Find where the given text appears and provide that cell's center as (X, Y) coordinate. 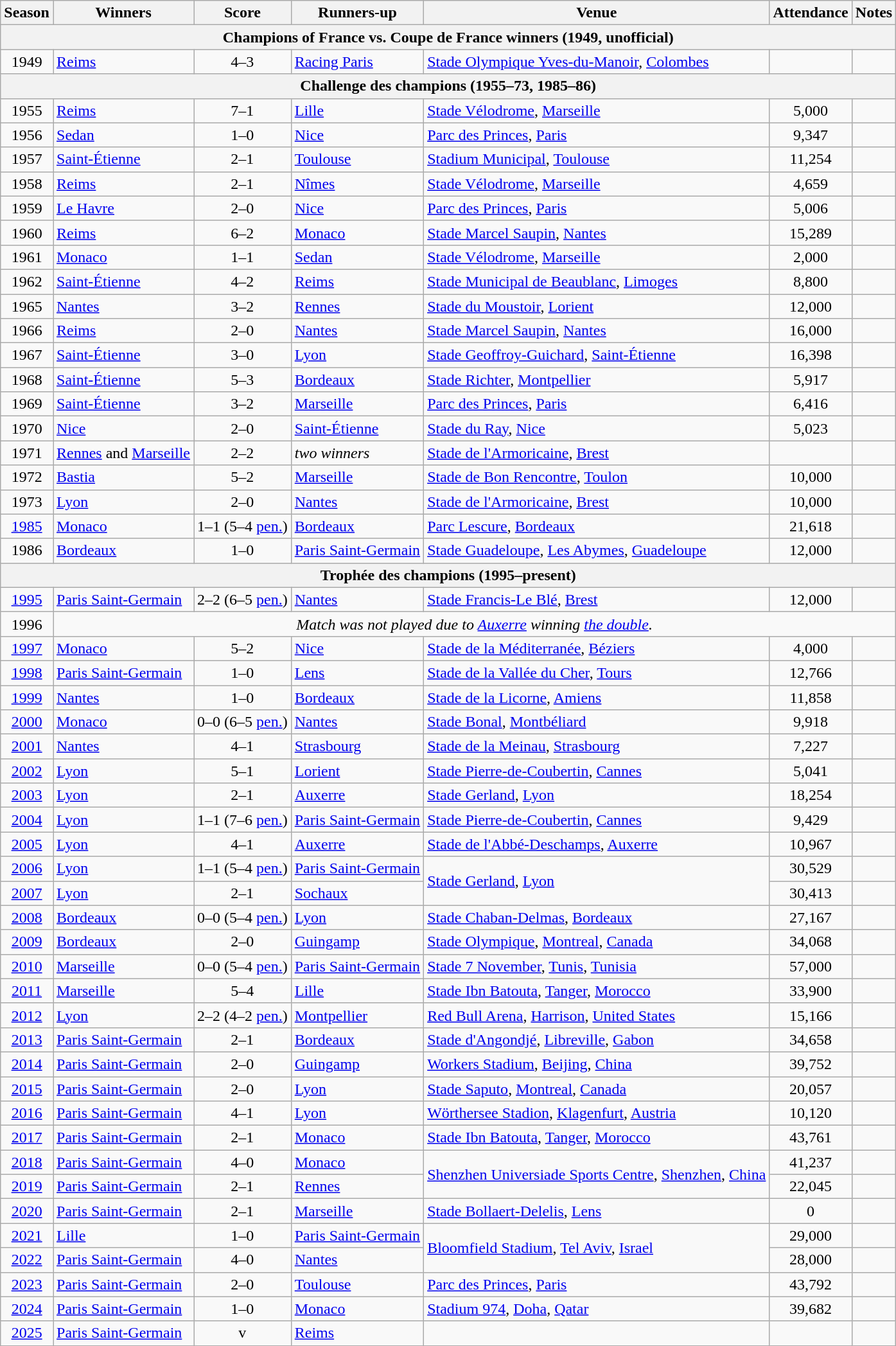
7–1 (243, 111)
16,000 (811, 331)
2010 (27, 966)
43,761 (811, 1138)
5–3 (243, 380)
Stade 7 November, Tunis, Tunisia (597, 966)
Parc Lescure, Bordeaux (597, 526)
Stade Francis-Le Blé, Brest (597, 599)
Stade Bollaert-Delelis, Lens (597, 1211)
Stade de Bon Rencontre, Toulon (597, 477)
29,000 (811, 1235)
Wörthersee Stadion, Klagenfurt, Austria (597, 1113)
18,254 (811, 795)
0–0 (6–5 pen.) (243, 722)
4–3 (243, 62)
Lorient (357, 771)
27,167 (811, 917)
2003 (27, 795)
1958 (27, 184)
5,000 (811, 111)
Rennes and Marseille (123, 453)
6,416 (811, 404)
Bastia (123, 477)
two winners (357, 453)
1996 (27, 624)
4,000 (811, 648)
4,659 (811, 184)
Lens (357, 673)
Montpellier (357, 1015)
5–1 (243, 771)
2016 (27, 1113)
0 (811, 1211)
41,237 (811, 1162)
Winners (123, 13)
1967 (27, 355)
2012 (27, 1015)
2004 (27, 820)
1962 (27, 281)
Stade Saputo, Montreal, Canada (597, 1089)
1999 (27, 697)
34,658 (811, 1040)
Stadium Municipal, Toulouse (597, 159)
1956 (27, 135)
2–2 (243, 453)
2023 (27, 1284)
Venue (597, 13)
2020 (27, 1211)
34,068 (811, 942)
22,045 (811, 1187)
10,967 (811, 844)
Sochaux (357, 893)
15,289 (811, 233)
Le Havre (123, 208)
2018 (27, 1162)
1961 (27, 257)
Stade de la Licorne, Amiens (597, 697)
1997 (27, 648)
Match was not played due to Auxerre winning the double. (474, 624)
Racing Paris (357, 62)
30,529 (811, 869)
2009 (27, 942)
2007 (27, 893)
43,792 (811, 1284)
2005 (27, 844)
2–2 (6–5 pen.) (243, 599)
Stade Guadeloupe, Les Abymes, Guadeloupe (597, 551)
1955 (27, 111)
2,000 (811, 257)
5,006 (811, 208)
5–4 (243, 991)
9,429 (811, 820)
1957 (27, 159)
Stadium 974, Doha, Qatar (597, 1309)
2011 (27, 991)
1972 (27, 477)
1959 (27, 208)
1969 (27, 404)
Stade Richter, Montpellier (597, 380)
2001 (27, 747)
21,618 (811, 526)
Stade d'Angondjé, Libreville, Gabon (597, 1040)
2021 (27, 1235)
1970 (27, 429)
2014 (27, 1064)
1985 (27, 526)
8,800 (811, 281)
6–2 (243, 233)
5,041 (811, 771)
57,000 (811, 966)
15,166 (811, 1015)
11,254 (811, 159)
2–2 (4–2 pen.) (243, 1015)
1995 (27, 599)
Workers Stadium, Beijing, China (597, 1064)
Red Bull Arena, Harrison, United States (597, 1015)
v (243, 1333)
2015 (27, 1089)
Stade de la Meinau, Strasbourg (597, 747)
1–1 (7–6 pen.) (243, 820)
12,766 (811, 673)
3–0 (243, 355)
2008 (27, 917)
33,900 (811, 991)
7,227 (811, 747)
5,917 (811, 380)
2013 (27, 1040)
2006 (27, 869)
1965 (27, 306)
2022 (27, 1260)
2000 (27, 722)
Stade de la Méditerranée, Béziers (597, 648)
Stade du Moustoir, Lorient (597, 306)
1973 (27, 502)
Stade Bonal, Montbéliard (597, 722)
Stade du Ray, Nice (597, 429)
28,000 (811, 1260)
Trophée des champions (1995–present) (448, 575)
1966 (27, 331)
Challenge des champions (1955–73, 1985–86) (448, 86)
1998 (27, 673)
Shenzhen Universiade Sports Centre, Shenzhen, China (597, 1174)
Score (243, 13)
Stade de l'Abbé-Deschamps, Auxerre (597, 844)
Bloomfield Stadium, Tel Aviv, Israel (597, 1248)
2019 (27, 1187)
Season (27, 13)
20,057 (811, 1089)
4–2 (243, 281)
Stade Chaban-Delmas, Bordeaux (597, 917)
Nîmes (357, 184)
11,858 (811, 697)
2002 (27, 771)
5,023 (811, 429)
39,752 (811, 1064)
1971 (27, 453)
9,918 (811, 722)
10,120 (811, 1113)
Stade Olympique, Montreal, Canada (597, 942)
Stade Municipal de Beaublanc, Limoges (597, 281)
Runners-up (357, 13)
30,413 (811, 893)
2025 (27, 1333)
1986 (27, 551)
Strasbourg (357, 747)
Champions of France vs. Coupe de France winners (1949, unofficial) (448, 37)
Stade Olympique Yves-du-Manoir, Colombes (597, 62)
2024 (27, 1309)
1968 (27, 380)
39,682 (811, 1309)
1949 (27, 62)
Attendance (811, 13)
Notes (874, 13)
9,347 (811, 135)
2017 (27, 1138)
Stade de la Vallée du Cher, Tours (597, 673)
Stade Geoffroy-Guichard, Saint-Étienne (597, 355)
1960 (27, 233)
16,398 (811, 355)
1–1 (243, 257)
